Extract the (X, Y) coordinate from the center of the cell holding the provided text.  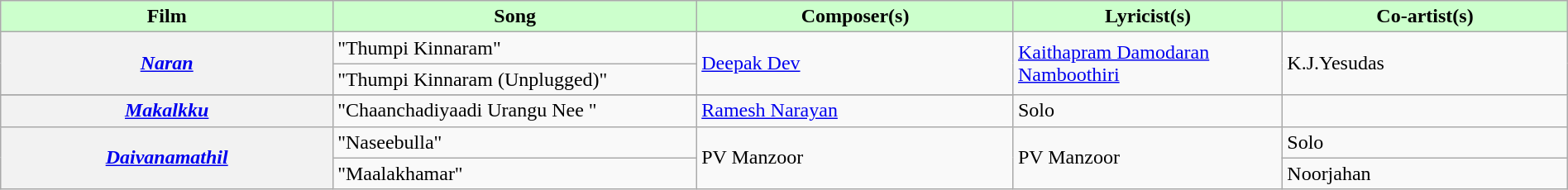
"Thumpi Kinnaram" (515, 48)
Composer(s) (855, 17)
Naran (167, 64)
Kaithapram Damodaran Namboothiri (1148, 64)
Song (515, 17)
"Chaanchadiyaadi Urangu Nee " (515, 111)
Ramesh Narayan (855, 111)
"Thumpi Kinnaram (Unplugged)" (515, 79)
Noorjahan (1425, 173)
Film (167, 17)
Deepak Dev (855, 64)
"Naseebulla" (515, 142)
Makalkku (167, 111)
"Maalakhamar" (515, 173)
Daivanamathil (167, 158)
K.J.Yesudas (1425, 64)
Co-artist(s) (1425, 17)
Lyricist(s) (1148, 17)
